Locate the cell with the specified text and output its (x, y) center coordinate. 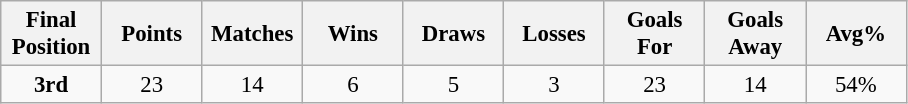
Wins (354, 34)
3 (554, 85)
Final Position (52, 34)
Losses (554, 34)
Matches (252, 34)
5 (454, 85)
Points (152, 34)
6 (354, 85)
3rd (52, 85)
54% (856, 85)
Goals For (654, 34)
Draws (454, 34)
Goals Away (756, 34)
Avg% (856, 34)
